Scan for the cell matching the given text and deliver its [x, y] coordinate at center. 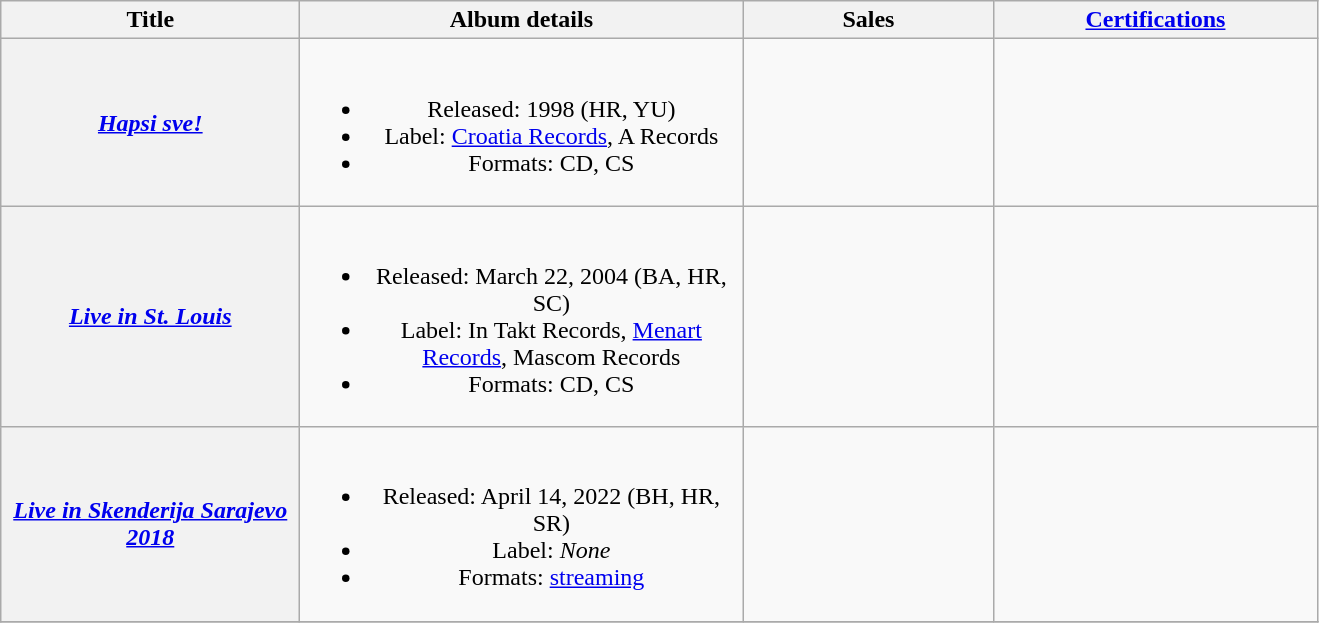
Album details [522, 20]
Hapsi sve! [150, 122]
Released: 1998 (HR, YU)Label: Croatia Records, A RecordsFormats: CD, CS [522, 122]
Title [150, 20]
Released: April 14, 2022 (BH, HR, SR)Label: NoneFormats: streaming [522, 524]
Live in Skenderija Sarajevo 2018 [150, 524]
Sales [868, 20]
Live in St. Louis [150, 316]
Certifications [1156, 20]
Released: March 22, 2004 (BA, HR, SC)Label: In Takt Records, Menart Records, Mascom RecordsFormats: CD, CS [522, 316]
